Determine the (x, y) coordinate at the center of the cell enclosing the given text.  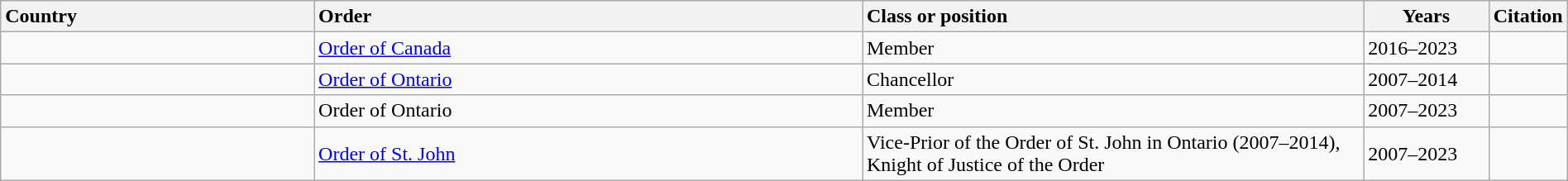
Order of Canada (589, 48)
Order of St. John (589, 154)
Chancellor (1112, 79)
2016–2023 (1427, 48)
Order (589, 17)
Citation (1528, 17)
Class or position (1112, 17)
Vice-Prior of the Order of St. John in Ontario (2007–2014), Knight of Justice of the Order (1112, 154)
Country (157, 17)
2007–2014 (1427, 79)
Years (1427, 17)
